Determine the [x, y] coordinate at the center of the cell enclosing the given text.  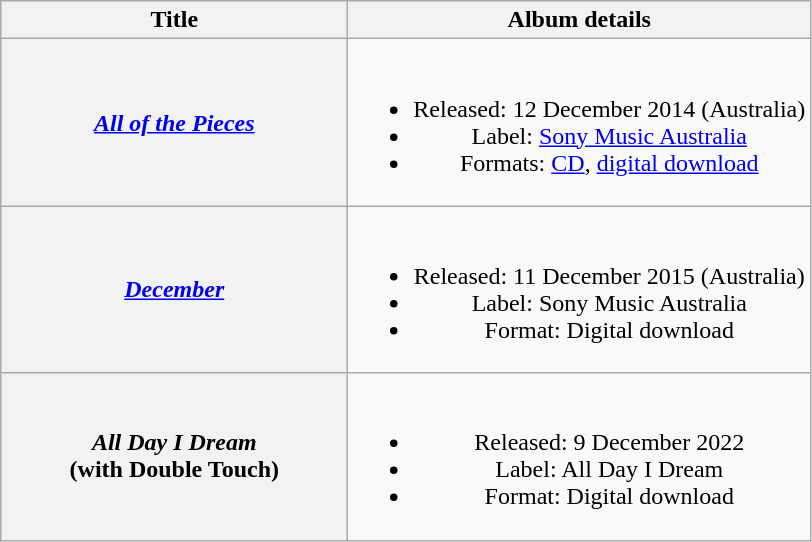
December [174, 290]
Released: 11 December 2015 (Australia)Label: Sony Music AustraliaFormat: Digital download [580, 290]
All Day I Dream (with Double Touch) [174, 456]
Album details [580, 20]
All of the Pieces [174, 122]
Released: 9 December 2022Label: All Day I DreamFormat: Digital download [580, 456]
Title [174, 20]
Released: 12 December 2014 (Australia)Label: Sony Music AustraliaFormats: CD, digital download [580, 122]
